For the text-containing cell, return its midpoint in (x, y) coordinate format. 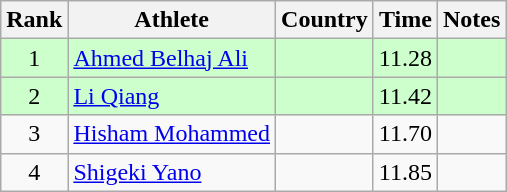
Hisham Mohammed (172, 134)
2 (34, 96)
Notes (471, 20)
4 (34, 172)
1 (34, 58)
11.28 (405, 58)
Ahmed Belhaj Ali (172, 58)
Country (325, 20)
3 (34, 134)
11.42 (405, 96)
Li Qiang (172, 96)
11.70 (405, 134)
Shigeki Yano (172, 172)
Time (405, 20)
Rank (34, 20)
11.85 (405, 172)
Athlete (172, 20)
